Return the [X, Y] coordinate for the center point of the cell that contains the specified text.  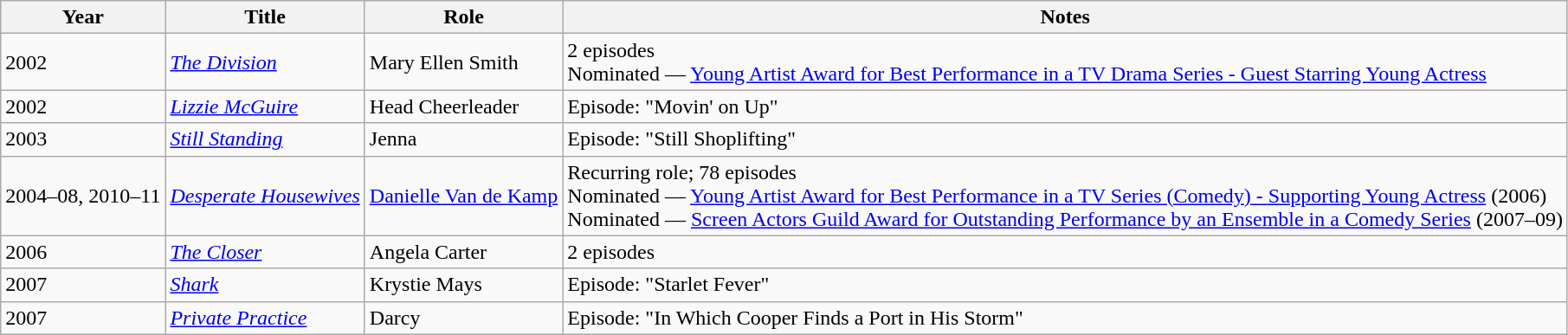
2006 [83, 252]
Still Standing [265, 139]
Private Practice [265, 318]
2 episodesNominated — Young Artist Award for Best Performance in a TV Drama Series - Guest Starring Young Actress [1065, 62]
Lizzie McGuire [265, 106]
Episode: "Starlet Fever" [1065, 285]
Krystie Mays [464, 285]
Shark [265, 285]
Jenna [464, 139]
Role [464, 17]
2003 [83, 139]
Title [265, 17]
The Division [265, 62]
Danielle Van de Kamp [464, 196]
The Closer [265, 252]
Notes [1065, 17]
Darcy [464, 318]
Angela Carter [464, 252]
Year [83, 17]
Mary Ellen Smith [464, 62]
2004–08, 2010–11 [83, 196]
Episode: "Still Shoplifting" [1065, 139]
Head Cheerleader [464, 106]
Episode: "Movin' on Up" [1065, 106]
Episode: "In Which Cooper Finds a Port in His Storm" [1065, 318]
Desperate Housewives [265, 196]
2 episodes [1065, 252]
